Detect which cell encompasses the target text, then output its [X, Y] center coordinate. 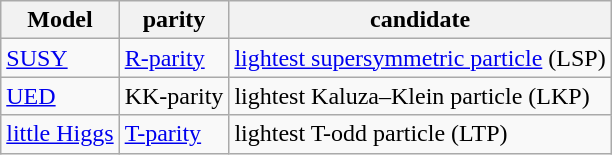
lightest T-odd particle (LTP) [420, 134]
SUSY [60, 58]
little Higgs [60, 134]
T-parity [174, 134]
R-parity [174, 58]
UED [60, 96]
Model [60, 20]
KK-parity [174, 96]
parity [174, 20]
candidate [420, 20]
lightest Kaluza–Klein particle (LKP) [420, 96]
lightest supersymmetric particle (LSP) [420, 58]
